Provide the [X, Y] coordinate of the cell's center where the given text is located.  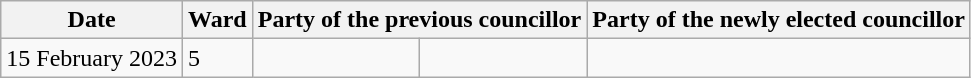
5 [217, 58]
15 February 2023 [92, 58]
Date [92, 20]
Ward [217, 20]
Party of the previous councillor [420, 20]
Party of the newly elected councillor [779, 20]
